From the cell containing the given text, extract its center point as [x, y] coordinate. 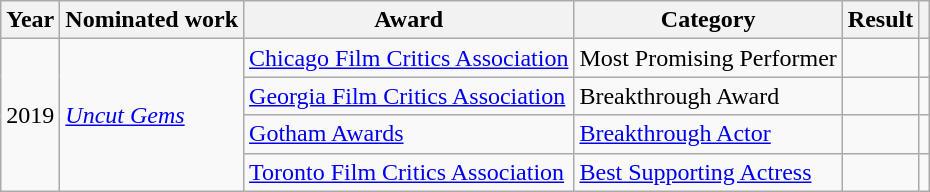
Award [409, 20]
Uncut Gems [152, 115]
Year [30, 20]
Most Promising Performer [708, 58]
Category [708, 20]
Nominated work [152, 20]
Result [880, 20]
Toronto Film Critics Association [409, 172]
Gotham Awards [409, 134]
Best Supporting Actress [708, 172]
Breakthrough Actor [708, 134]
Breakthrough Award [708, 96]
Georgia Film Critics Association [409, 96]
Chicago Film Critics Association [409, 58]
2019 [30, 115]
